For the text-containing cell, return its midpoint in [X, Y] coordinate format. 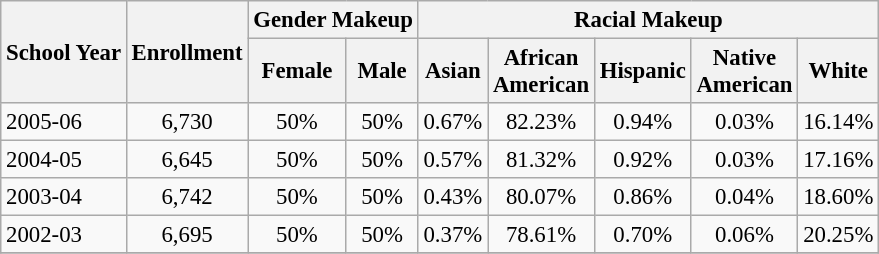
Male [382, 72]
78.61% [542, 235]
2005-06 [64, 122]
6,645 [187, 160]
0.67% [452, 122]
17.16% [838, 160]
0.86% [642, 197]
0.57% [452, 160]
6,730 [187, 122]
16.14% [838, 122]
School Year [64, 52]
Asian [452, 72]
Enrollment [187, 52]
80.07% [542, 197]
African American [542, 72]
Gender Makeup [333, 20]
20.25% [838, 235]
2003-04 [64, 197]
2004-05 [64, 160]
2002-03 [64, 235]
0.37% [452, 235]
0.94% [642, 122]
0.92% [642, 160]
Native American [744, 72]
0.06% [744, 235]
Hispanic [642, 72]
6,695 [187, 235]
White [838, 72]
82.23% [542, 122]
81.32% [542, 160]
0.04% [744, 197]
6,742 [187, 197]
0.43% [452, 197]
0.70% [642, 235]
Female [297, 72]
18.60% [838, 197]
Racial Makeup [648, 20]
